Return the [X, Y] coordinate for the center point of the cell that contains the specified text.  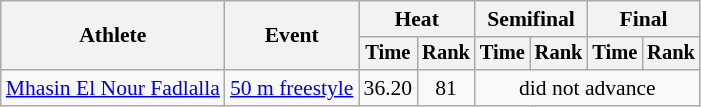
Final [643, 19]
50 m freestyle [292, 88]
did not advance [588, 88]
Event [292, 36]
Heat [417, 19]
36.20 [388, 88]
81 [446, 88]
Athlete [113, 36]
Semifinal [531, 19]
Mhasin El Nour Fadlalla [113, 88]
